For the text-containing cell, return its midpoint in (X, Y) coordinate format. 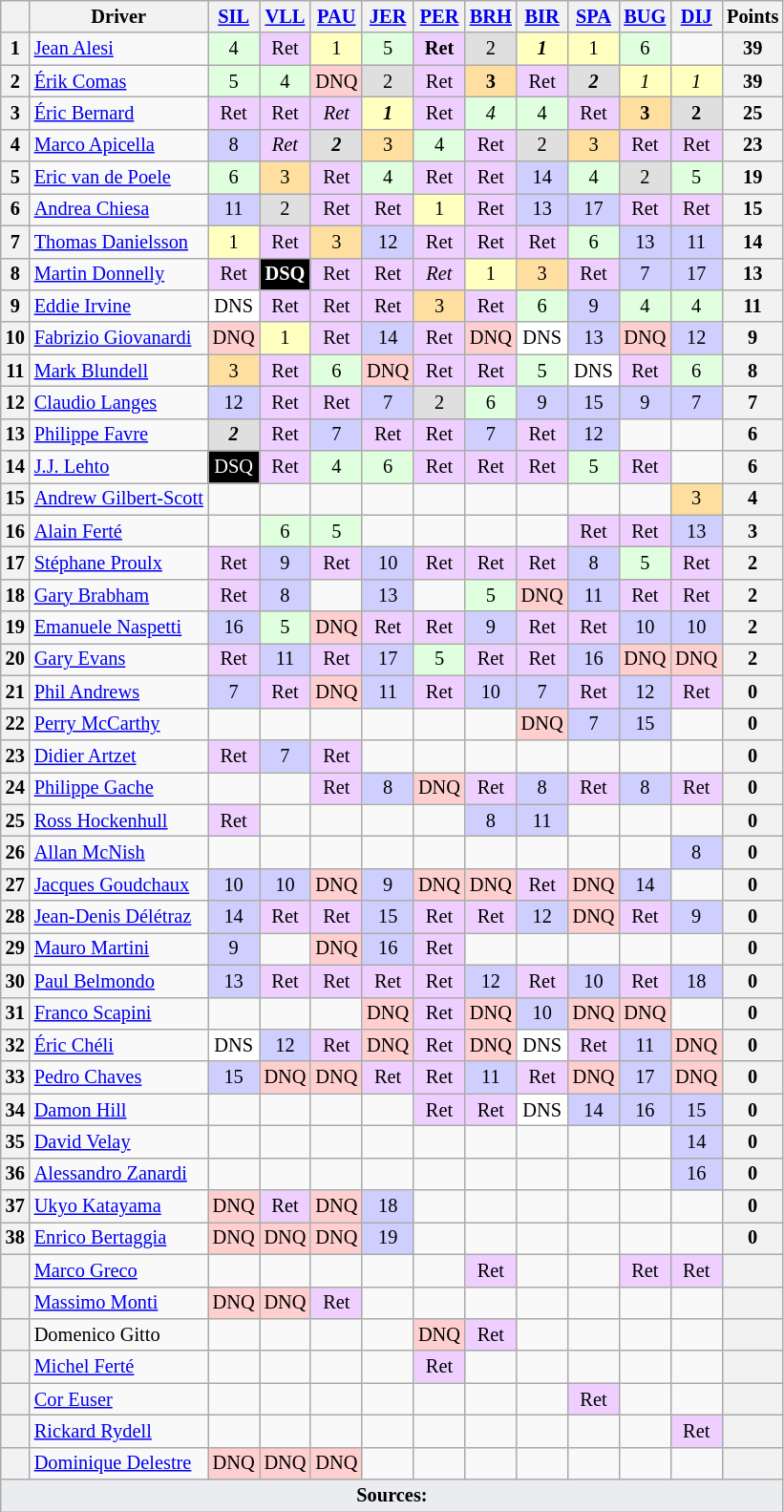
SIL (234, 16)
33 (15, 1077)
Domenico Gitto (118, 1334)
30 (15, 981)
Mark Blundell (118, 371)
35 (15, 1141)
VLL (286, 16)
Phil Andrews (118, 692)
Driver (118, 16)
Stéphane Proulx (118, 563)
Perry McCarthy (118, 724)
26 (15, 852)
Fabrizio Giovanardi (118, 338)
BRH (491, 16)
Rickard Rydell (118, 1431)
Ukyo Katayama (118, 1206)
Gary Evans (118, 659)
Cor Euser (118, 1399)
Paul Belmondo (118, 981)
Mauro Martini (118, 948)
Andrea Chiesa (118, 209)
Claudio Langes (118, 402)
Érik Comas (118, 81)
Damon Hill (118, 1110)
Pedro Chaves (118, 1077)
22 (15, 724)
Marco Apicella (118, 145)
20 (15, 659)
Alain Ferté (118, 531)
Points (752, 16)
JER (388, 16)
David Velay (118, 1141)
Eddie Irvine (118, 306)
24 (15, 788)
Jean Alesi (118, 49)
DIJ (696, 16)
Marco Greco (118, 1270)
32 (15, 1045)
Andrew Gilbert-Scott (118, 499)
J.J. Lehto (118, 467)
Thomas Danielsson (118, 242)
Philippe Favre (118, 435)
36 (15, 1174)
PER (439, 16)
BIR (542, 16)
Philippe Gache (118, 788)
Emanuele Naspetti (118, 628)
27 (15, 884)
Jacques Goudchaux (118, 884)
Sources: (392, 1496)
SPA (594, 16)
Franco Scapini (118, 1013)
Didier Artzet (118, 756)
34 (15, 1110)
Gary Brabham (118, 595)
Dominique Delestre (118, 1463)
Allan McNish (118, 852)
37 (15, 1206)
BUG (645, 16)
Ross Hockenhull (118, 820)
Jean-Denis Délétraz (118, 917)
PAU (336, 16)
Martin Donnelly (118, 274)
Éric Bernard (118, 113)
Éric Chéli (118, 1045)
38 (15, 1238)
Alessandro Zanardi (118, 1174)
Massimo Monti (118, 1303)
28 (15, 917)
Eric van de Poele (118, 178)
21 (15, 692)
31 (15, 1013)
29 (15, 948)
Enrico Bertaggia (118, 1238)
Michel Ferté (118, 1367)
